Detect which cell encompasses the target text, then output its [X, Y] center coordinate. 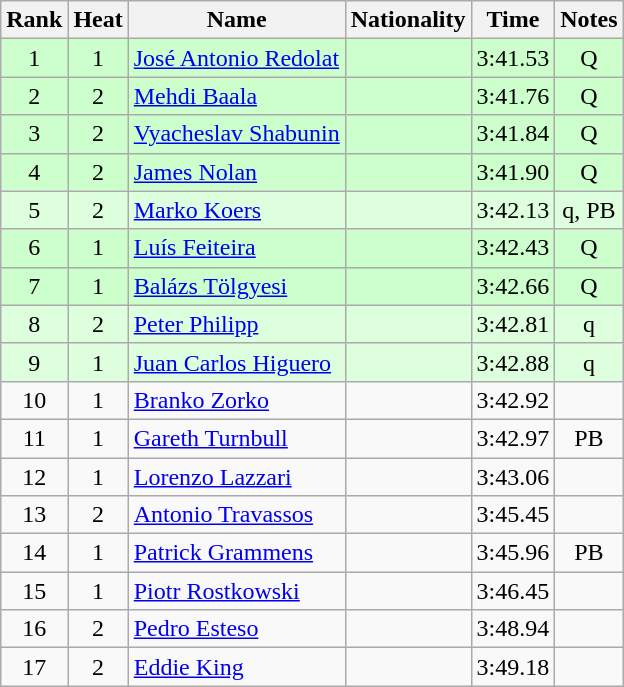
3:41.90 [513, 172]
Pedro Esteso [236, 629]
Gareth Turnbull [236, 438]
Antonio Travassos [236, 515]
Eddie King [236, 667]
3:42.97 [513, 438]
Balázs Tölgyesi [236, 286]
3:46.45 [513, 591]
3:41.84 [513, 134]
6 [34, 248]
3:49.18 [513, 667]
15 [34, 591]
Patrick Grammens [236, 553]
3:41.53 [513, 58]
José Antonio Redolat [236, 58]
16 [34, 629]
13 [34, 515]
James Nolan [236, 172]
Marko Koers [236, 210]
Vyacheslav Shabunin [236, 134]
3:45.96 [513, 553]
10 [34, 400]
11 [34, 438]
Peter Philipp [236, 324]
3:42.92 [513, 400]
Time [513, 20]
Mehdi Baala [236, 96]
Name [236, 20]
4 [34, 172]
3:48.94 [513, 629]
14 [34, 553]
17 [34, 667]
3:42.88 [513, 362]
Lorenzo Lazzari [236, 477]
Nationality [408, 20]
Rank [34, 20]
3:42.43 [513, 248]
Heat [98, 20]
3:42.81 [513, 324]
3:45.45 [513, 515]
Notes [589, 20]
9 [34, 362]
Piotr Rostkowski [236, 591]
3:42.13 [513, 210]
5 [34, 210]
q, PB [589, 210]
3:42.66 [513, 286]
12 [34, 477]
3:41.76 [513, 96]
Juan Carlos Higuero [236, 362]
3:43.06 [513, 477]
8 [34, 324]
3 [34, 134]
7 [34, 286]
Luís Feiteira [236, 248]
Branko Zorko [236, 400]
